Pinpoint the cell where the given text exists, returning its (x, y) midpoint coordinate. 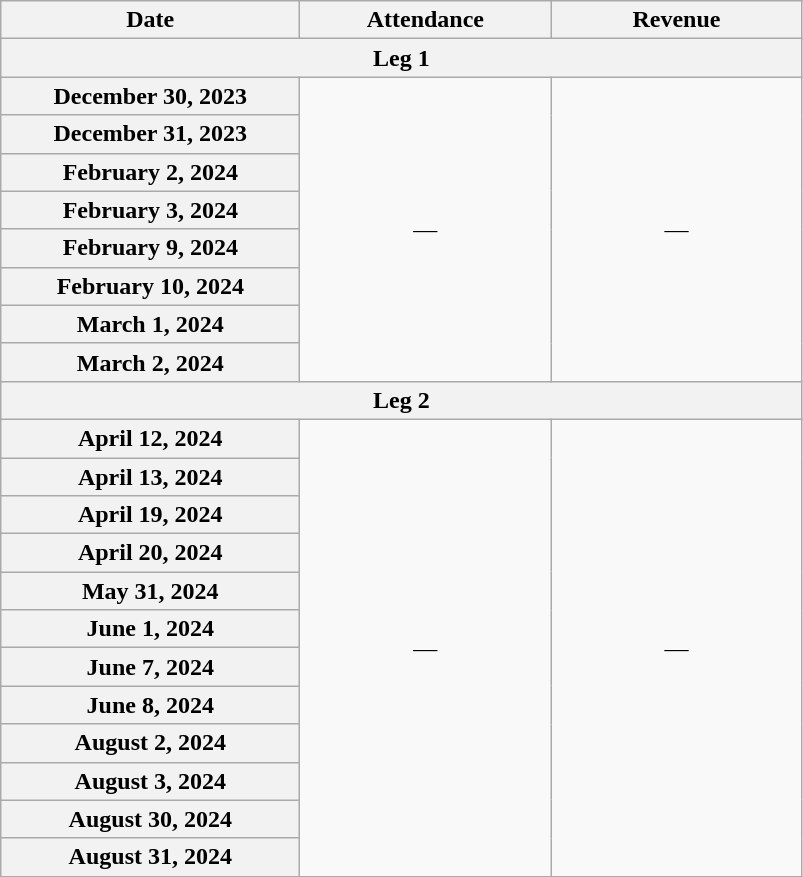
June 1, 2024 (150, 629)
February 2, 2024 (150, 172)
June 8, 2024 (150, 705)
February 9, 2024 (150, 248)
April 13, 2024 (150, 477)
March 1, 2024 (150, 324)
April 19, 2024 (150, 515)
August 30, 2024 (150, 819)
May 31, 2024 (150, 591)
April 20, 2024 (150, 553)
Attendance (426, 20)
Date (150, 20)
Leg 1 (402, 58)
April 12, 2024 (150, 438)
August 3, 2024 (150, 781)
August 2, 2024 (150, 743)
June 7, 2024 (150, 667)
December 31, 2023 (150, 134)
Revenue (676, 20)
February 10, 2024 (150, 286)
August 31, 2024 (150, 857)
February 3, 2024 (150, 210)
Leg 2 (402, 400)
March 2, 2024 (150, 362)
December 30, 2023 (150, 96)
